Return [X, Y] of the center of cell containing provided text 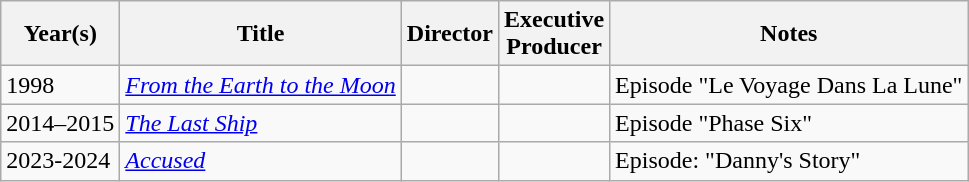
The Last Ship [260, 123]
Episode "Le Voyage Dans La Lune" [789, 85]
Director [450, 34]
Episode "Phase Six" [789, 123]
2023-2024 [60, 161]
1998 [60, 85]
Title [260, 34]
Episode: "Danny's Story" [789, 161]
ExecutiveProducer [554, 34]
Accused [260, 161]
From the Earth to the Moon [260, 85]
2014–2015 [60, 123]
Year(s) [60, 34]
Notes [789, 34]
